From the cell containing the given text, extract its center point as (X, Y) coordinate. 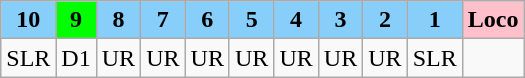
4 (296, 20)
3 (340, 20)
D1 (76, 58)
10 (28, 20)
6 (207, 20)
2 (385, 20)
7 (163, 20)
8 (118, 20)
1 (434, 20)
5 (251, 20)
9 (76, 20)
Loco (493, 20)
